Extract the (X, Y) coordinate from the center of the cell holding the provided text.  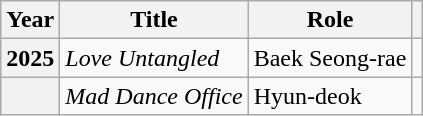
Hyun-deok (330, 96)
Mad Dance Office (154, 96)
Role (330, 20)
Baek Seong-rae (330, 58)
Love Untangled (154, 58)
2025 (30, 58)
Title (154, 20)
Year (30, 20)
